Output the (x, y) coordinate of the center of the cell containing the given text.  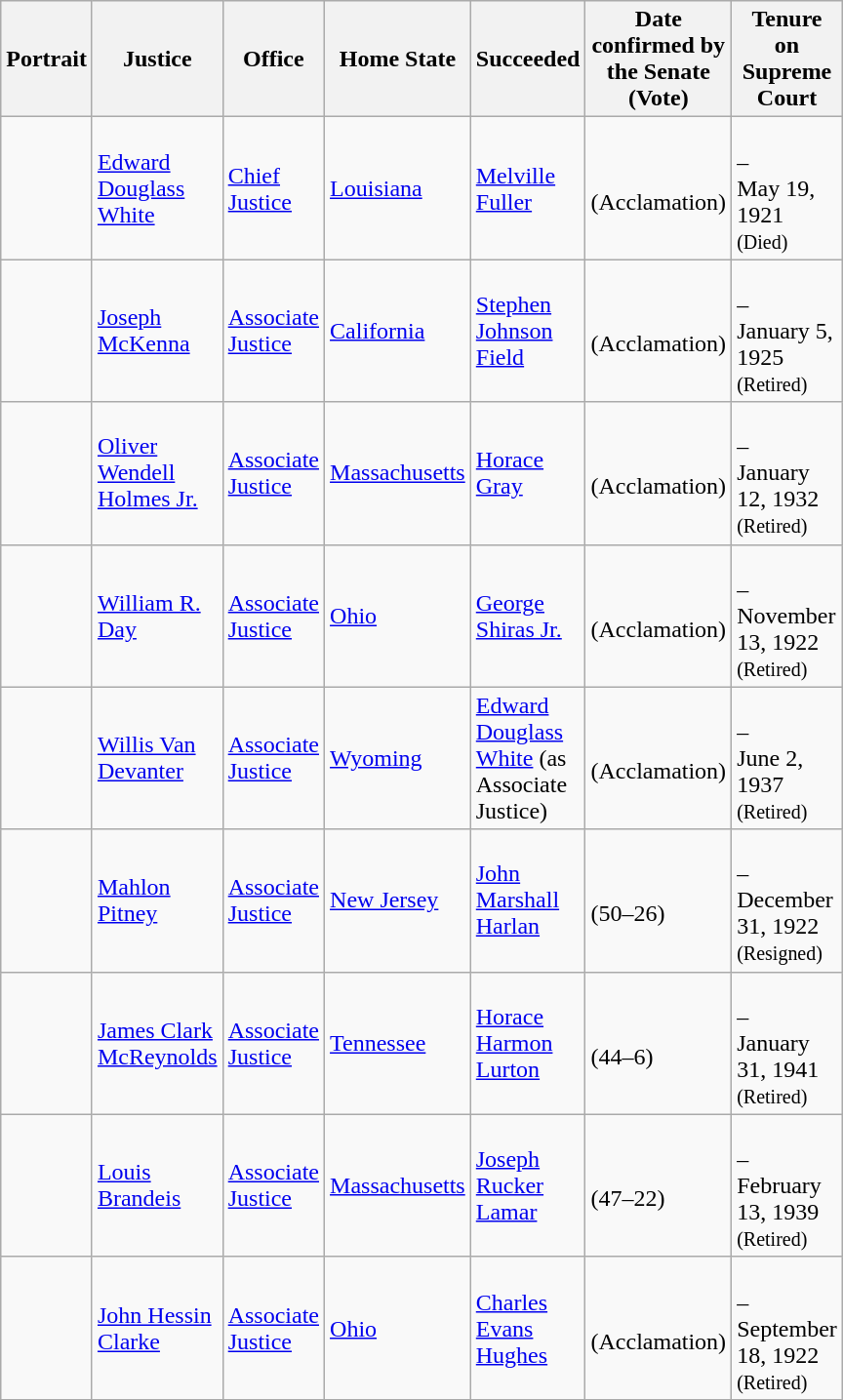
Willis Van Devanter (157, 758)
–December 31, 1922(Resigned) (787, 900)
–January 12, 1932(Retired) (787, 473)
(44–6) (659, 1043)
Melville Fuller (528, 188)
(50–26) (659, 900)
(47–22) (659, 1185)
Mahlon Pitney (157, 900)
John Marshall Harlan (528, 900)
Horace Gray (528, 473)
Tenure on Supreme Court (787, 59)
Office (273, 59)
–January 31, 1941(Retired) (787, 1043)
Charles Evans Hughes (528, 1328)
Joseph Rucker Lamar (528, 1185)
Edward Douglass White (157, 188)
Louisiana (398, 188)
–June 2, 1937(Retired) (787, 758)
Date confirmed by the Senate(Vote) (659, 59)
Home State (398, 59)
–September 18, 1922(Retired) (787, 1328)
John Hessin Clarke (157, 1328)
–November 13, 1922(Retired) (787, 616)
Joseph McKenna (157, 331)
–May 19, 1921(Died) (787, 188)
New Jersey (398, 900)
William R. Day (157, 616)
Oliver Wendell Holmes Jr. (157, 473)
–January 5, 1925(Retired) (787, 331)
Stephen Johnson Field (528, 331)
Chief Justice (273, 188)
Justice (157, 59)
Edward Douglass White (as Associate Justice) (528, 758)
Wyoming (398, 758)
Succeeded (528, 59)
Portrait (47, 59)
Horace Harmon Lurton (528, 1043)
–February 13, 1939(Retired) (787, 1185)
Tennessee (398, 1043)
George Shiras Jr. (528, 616)
James Clark McReynolds (157, 1043)
California (398, 331)
Louis Brandeis (157, 1185)
